Detect which cell encompasses the target text, then output its [X, Y] center coordinate. 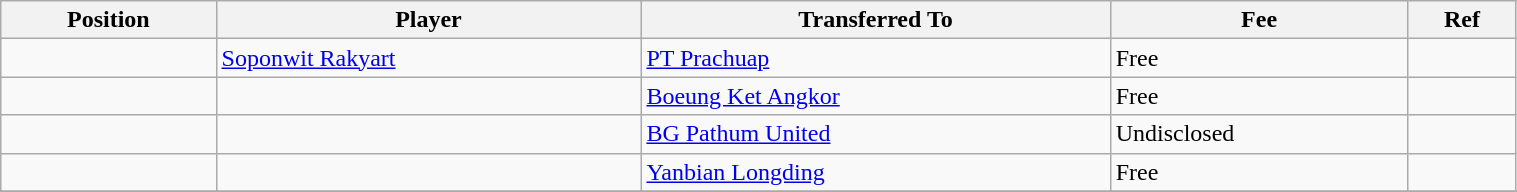
Ref [1462, 20]
PT Prachuap [876, 58]
Transferred To [876, 20]
Yanbian Longding [876, 172]
Soponwit Rakyart [428, 58]
Player [428, 20]
Boeung Ket Angkor [876, 96]
BG Pathum United [876, 134]
Undisclosed [1259, 134]
Fee [1259, 20]
Position [108, 20]
